For the text-containing cell, return its midpoint in [x, y] coordinate format. 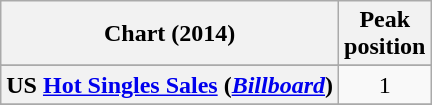
US Hot Singles Sales (Billboard) [170, 85]
Peakposition [385, 34]
Chart (2014) [170, 34]
1 [385, 85]
